Determine the [X, Y] coordinate at the center of the cell enclosing the given text.  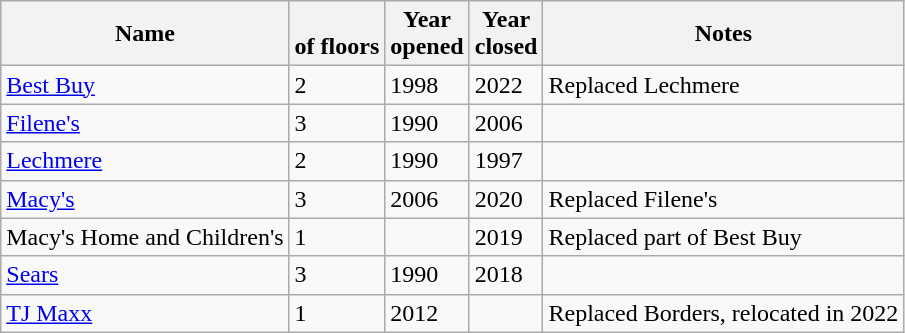
Replaced Borders, relocated in 2022 [724, 313]
Macy's Home and Children's [145, 237]
Notes [724, 34]
Yearclosed [506, 34]
of floors [337, 34]
Sears [145, 275]
2018 [506, 275]
Name [145, 34]
2012 [427, 313]
2022 [506, 85]
2020 [506, 199]
Yearopened [427, 34]
1997 [506, 161]
Macy's [145, 199]
Replaced Filene's [724, 199]
Best Buy [145, 85]
TJ Maxx [145, 313]
1998 [427, 85]
2019 [506, 237]
Filene's [145, 123]
Replaced part of Best Buy [724, 237]
Lechmere [145, 161]
Replaced Lechmere [724, 85]
